Return (x, y) of the center of cell containing provided text 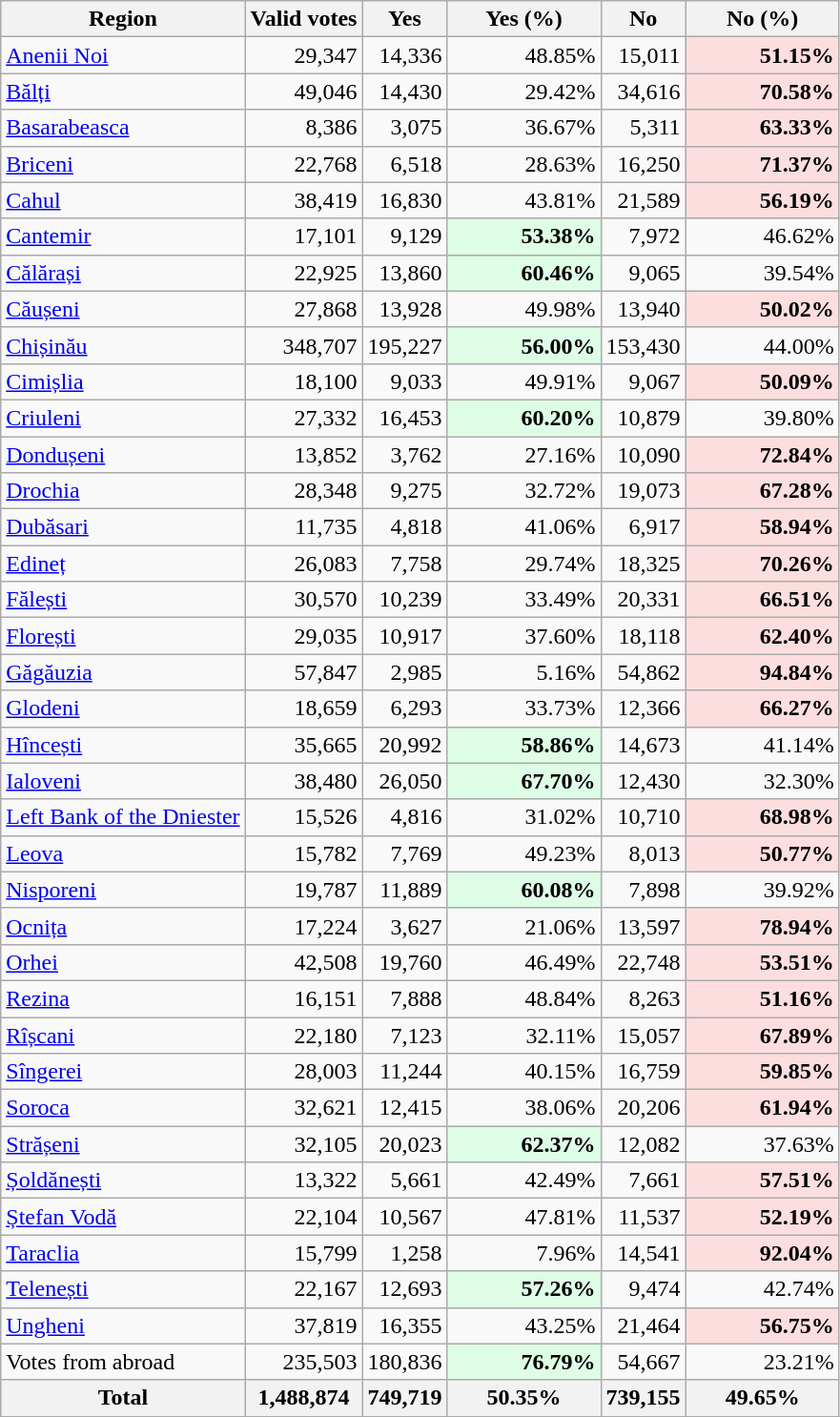
Dondușeni (123, 455)
32.11% (524, 1035)
18,325 (643, 564)
Telenești (123, 1289)
Drochia (123, 491)
28,348 (303, 491)
18,659 (303, 708)
43.25% (524, 1325)
29,347 (303, 55)
3,627 (404, 926)
46.49% (524, 962)
51.16% (763, 998)
Valid votes (303, 19)
7,758 (404, 564)
6,917 (643, 527)
Soroca (123, 1108)
13,597 (643, 926)
70.58% (763, 92)
33.49% (524, 600)
27,868 (303, 309)
Criuleni (123, 418)
22,104 (303, 1217)
67.89% (763, 1035)
153,430 (643, 345)
22,768 (303, 164)
39.54% (763, 273)
49.98% (524, 309)
62.37% (524, 1144)
66.27% (763, 708)
9,065 (643, 273)
Yes (404, 19)
2,985 (404, 672)
5,661 (404, 1181)
749,719 (404, 1398)
21,464 (643, 1325)
60.08% (524, 890)
49.23% (524, 853)
13,322 (303, 1181)
Leova (123, 853)
Strășeni (123, 1144)
15,799 (303, 1253)
11,889 (404, 890)
50.09% (763, 381)
180,836 (404, 1362)
20,331 (643, 600)
42.49% (524, 1181)
22,167 (303, 1289)
43.81% (524, 200)
Rezina (123, 998)
21.06% (524, 926)
10,090 (643, 455)
58.94% (763, 527)
14,541 (643, 1253)
71.37% (763, 164)
60.20% (524, 418)
28,003 (303, 1072)
Yes (%) (524, 19)
11,735 (303, 527)
12,415 (404, 1108)
27,332 (303, 418)
No (643, 19)
13,860 (404, 273)
1,258 (404, 1253)
26,050 (404, 781)
Ialoveni (123, 781)
32.30% (763, 781)
Dubăsari (123, 527)
Șoldănești (123, 1181)
Hîncești (123, 745)
Anenii Noi (123, 55)
61.94% (763, 1108)
Cantemir (123, 236)
7,769 (404, 853)
49.91% (524, 381)
Glodeni (123, 708)
15,526 (303, 817)
35,665 (303, 745)
10,710 (643, 817)
Left Bank of the Dniester (123, 817)
20,023 (404, 1144)
15,057 (643, 1035)
28.63% (524, 164)
54,667 (643, 1362)
Briceni (123, 164)
32,105 (303, 1144)
67.28% (763, 491)
1,488,874 (303, 1398)
18,100 (303, 381)
37.60% (524, 636)
7,898 (643, 890)
23.21% (763, 1362)
17,224 (303, 926)
62.40% (763, 636)
14,673 (643, 745)
39.92% (763, 890)
57,847 (303, 672)
16,355 (404, 1325)
4,816 (404, 817)
13,940 (643, 309)
12,693 (404, 1289)
Găgăuzia (123, 672)
53.38% (524, 236)
56.00% (524, 345)
739,155 (643, 1398)
11,537 (643, 1217)
37.63% (763, 1144)
40.15% (524, 1072)
67.70% (524, 781)
No (%) (763, 19)
14,430 (404, 92)
Cimișlia (123, 381)
31.02% (524, 817)
46.62% (763, 236)
94.84% (763, 672)
68.98% (763, 817)
48.85% (524, 55)
16,830 (404, 200)
34,616 (643, 92)
19,073 (643, 491)
Florești (123, 636)
48.84% (524, 998)
14,336 (404, 55)
56.75% (763, 1325)
41.14% (763, 745)
Ocnița (123, 926)
Taraclia (123, 1253)
Basarabeasca (123, 128)
Călărași (123, 273)
7,661 (643, 1181)
11,244 (404, 1072)
8,263 (643, 998)
49.65% (763, 1398)
36.67% (524, 128)
9,033 (404, 381)
8,013 (643, 853)
42,508 (303, 962)
22,748 (643, 962)
9,129 (404, 236)
Ștefan Vodă (123, 1217)
12,430 (643, 781)
15,011 (643, 55)
51.15% (763, 55)
63.33% (763, 128)
78.94% (763, 926)
29.42% (524, 92)
21,589 (643, 200)
Region (123, 19)
16,759 (643, 1072)
33.73% (524, 708)
Votes from abroad (123, 1362)
8,386 (303, 128)
Căușeni (123, 309)
41.06% (524, 527)
16,151 (303, 998)
76.79% (524, 1362)
7,123 (404, 1035)
19,760 (404, 962)
7.96% (524, 1253)
6,293 (404, 708)
Chișinău (123, 345)
37,819 (303, 1325)
Ungheni (123, 1325)
12,082 (643, 1144)
22,925 (303, 273)
16,250 (643, 164)
60.46% (524, 273)
59.85% (763, 1072)
20,992 (404, 745)
Bălți (123, 92)
42.74% (763, 1289)
235,503 (303, 1362)
Cahul (123, 200)
92.04% (763, 1253)
53.51% (763, 962)
Orhei (123, 962)
17,101 (303, 236)
20,206 (643, 1108)
Nisporeni (123, 890)
39.80% (763, 418)
Sîngerei (123, 1072)
5.16% (524, 672)
56.19% (763, 200)
348,707 (303, 345)
57.51% (763, 1181)
50.77% (763, 853)
Edineț (123, 564)
57.26% (524, 1289)
32,621 (303, 1108)
49,046 (303, 92)
10,239 (404, 600)
18,118 (643, 636)
47.81% (524, 1217)
Fălești (123, 600)
9,067 (643, 381)
58.86% (524, 745)
30,570 (303, 600)
50.35% (524, 1398)
10,917 (404, 636)
38,480 (303, 781)
54,862 (643, 672)
32.72% (524, 491)
15,782 (303, 853)
50.02% (763, 309)
9,275 (404, 491)
66.51% (763, 600)
195,227 (404, 345)
13,852 (303, 455)
29.74% (524, 564)
6,518 (404, 164)
3,762 (404, 455)
4,818 (404, 527)
Rîșcani (123, 1035)
19,787 (303, 890)
16,453 (404, 418)
26,083 (303, 564)
38,419 (303, 200)
29,035 (303, 636)
7,888 (404, 998)
27.16% (524, 455)
7,972 (643, 236)
12,366 (643, 708)
72.84% (763, 455)
22,180 (303, 1035)
3,075 (404, 128)
10,879 (643, 418)
38.06% (524, 1108)
70.26% (763, 564)
Total (123, 1398)
10,567 (404, 1217)
9,474 (643, 1289)
44.00% (763, 345)
13,928 (404, 309)
52.19% (763, 1217)
5,311 (643, 128)
